Scan for the cell matching the given text and deliver its (x, y) coordinate at center. 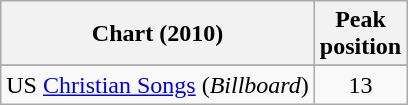
13 (360, 85)
US Christian Songs (Billboard) (158, 85)
Peakposition (360, 34)
Chart (2010) (158, 34)
